Locate the cell with the specified text and output its [x, y] center coordinate. 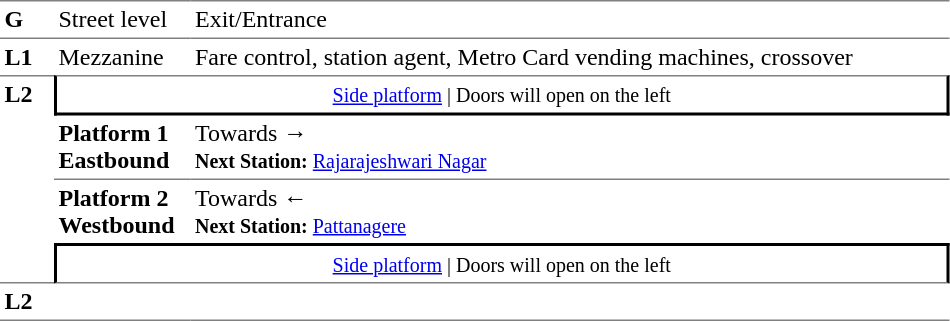
G [27, 20]
Mezzanine [122, 57]
L2 [27, 179]
L1 [27, 57]
Platform 2Westbound [122, 212]
Fare control, station agent, Metro Card vending machines, crossover [570, 57]
Street level [122, 20]
Platform 1Eastbound [122, 148]
Exit/Entrance [570, 20]
Towards ← Next Station: Pattanagere [570, 212]
Towards → Next Station: Rajarajeshwari Nagar [570, 148]
